From the cell containing the given text, extract its center point as [X, Y] coordinate. 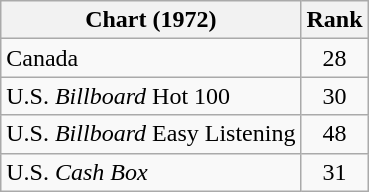
30 [334, 96]
48 [334, 134]
U.S. Billboard Hot 100 [151, 96]
U.S. Billboard Easy Listening [151, 134]
Canada [151, 58]
U.S. Cash Box [151, 172]
Rank [334, 20]
31 [334, 172]
Chart (1972) [151, 20]
28 [334, 58]
